Determine the [X, Y] coordinate at the center of the cell enclosing the given text.  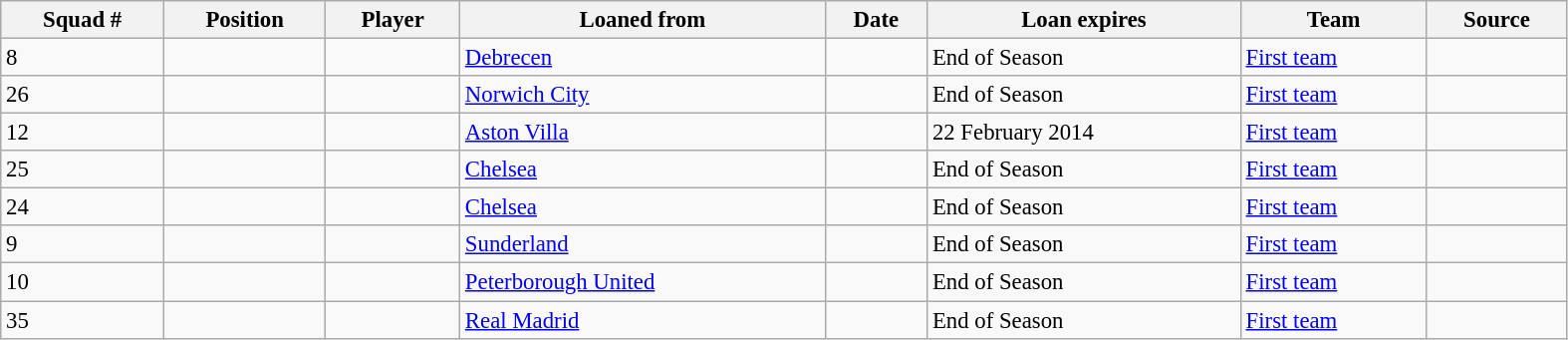
25 [83, 170]
Debrecen [644, 58]
Source [1496, 20]
Real Madrid [644, 320]
Team [1333, 20]
Sunderland [644, 244]
Squad # [83, 20]
Loan expires [1084, 20]
22 February 2014 [1084, 133]
Peterborough United [644, 282]
Loaned from [644, 20]
8 [83, 58]
10 [83, 282]
24 [83, 207]
Aston Villa [644, 133]
Date [876, 20]
Norwich City [644, 95]
Player [392, 20]
26 [83, 95]
35 [83, 320]
9 [83, 244]
12 [83, 133]
Position [244, 20]
